Scan for the cell matching the given text and deliver its [X, Y] coordinate at center. 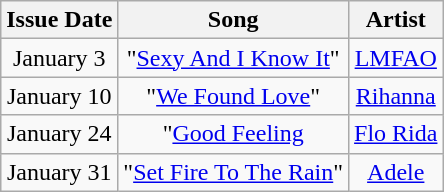
January 3 [60, 58]
Adele [396, 172]
January 31 [60, 172]
Flo Rida [396, 134]
Artist [396, 20]
Issue Date [60, 20]
"Set Fire To The Rain" [234, 172]
"Good Feeling [234, 134]
"Sexy And I Know It" [234, 58]
LMFAO [396, 58]
January 24 [60, 134]
Song [234, 20]
"We Found Love" [234, 96]
January 10 [60, 96]
Rihanna [396, 96]
